Scan for the cell matching the given text and deliver its [X, Y] coordinate at center. 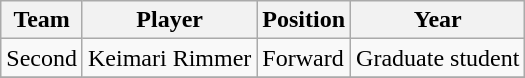
Team [42, 20]
Second [42, 58]
Position [304, 20]
Forward [304, 58]
Year [438, 20]
Keimari Rimmer [169, 58]
Player [169, 20]
Graduate student [438, 58]
